Return (X, Y) of the center of cell containing provided text 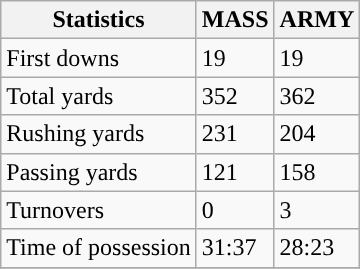
Total yards (99, 96)
28:23 (317, 248)
3 (317, 210)
231 (235, 134)
204 (317, 134)
Passing yards (99, 172)
Statistics (99, 20)
31:37 (235, 248)
121 (235, 172)
352 (235, 96)
ARMY (317, 20)
Rushing yards (99, 134)
0 (235, 210)
Turnovers (99, 210)
158 (317, 172)
Time of possession (99, 248)
First downs (99, 58)
MASS (235, 20)
362 (317, 96)
